Pinpoint the cell where the given text exists, returning its [x, y] midpoint coordinate. 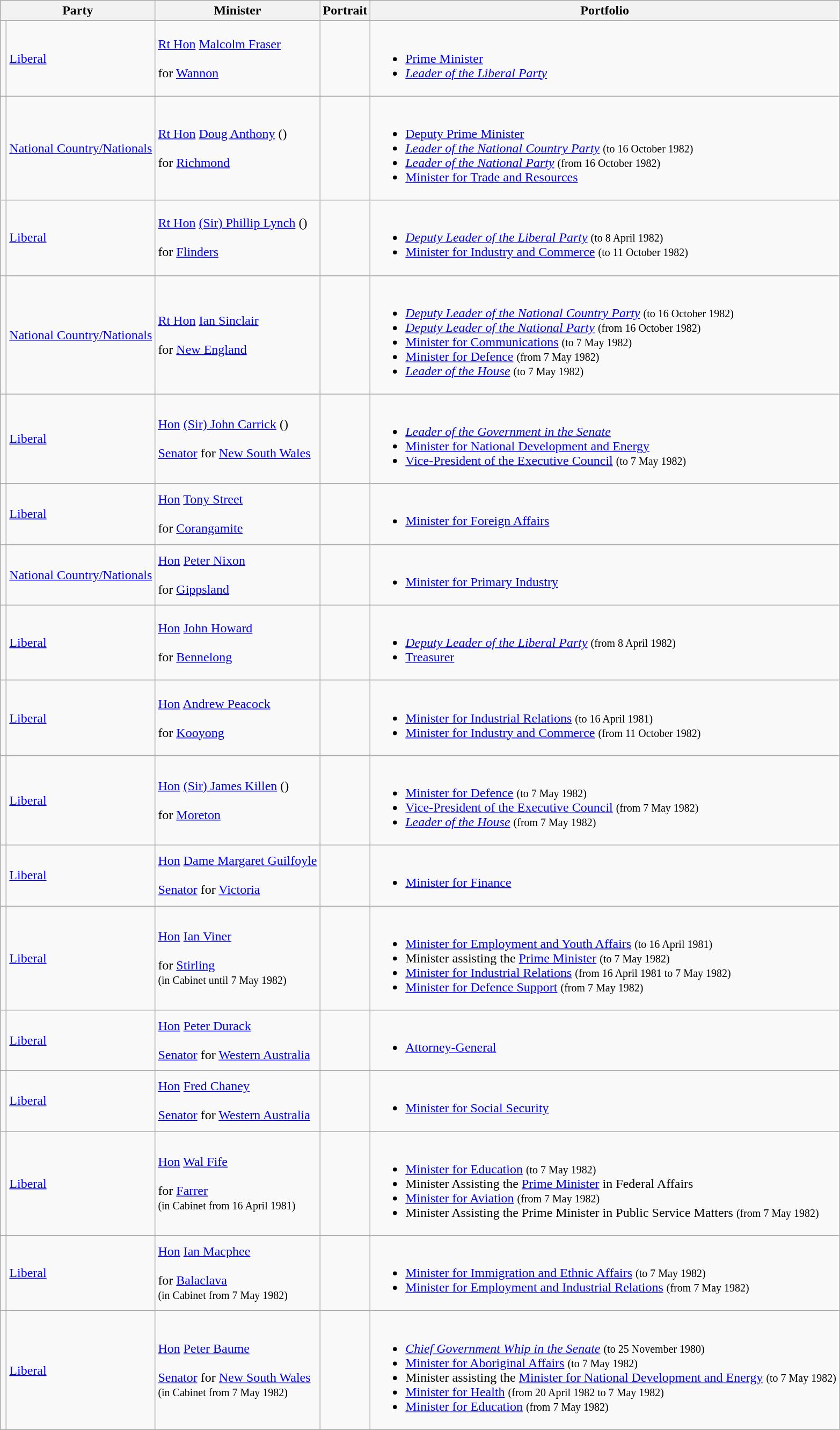
Minister for Foreign Affairs [605, 514]
Leader of the Government in the SenateMinister for National Development and EnergyVice-President of the Executive Council (to 7 May 1982) [605, 439]
Minister for Industrial Relations (to 16 April 1981)Minister for Industry and Commerce (from 11 October 1982) [605, 718]
Hon Peter Baume Senator for New South Wales (in Cabinet from 7 May 1982) [237, 1370]
Hon Peter Nixon for Gippsland [237, 574]
Hon Dame Margaret Guilfoyle Senator for Victoria [237, 875]
Minister for Defence (to 7 May 1982)Vice-President of the Executive Council (from 7 May 1982)Leader of the House (from 7 May 1982) [605, 800]
Hon Wal Fife for Farrer (in Cabinet from 16 April 1981) [237, 1184]
Party [78, 11]
Attorney-General [605, 1040]
Portfolio [605, 11]
Rt Hon Ian Sinclair for New England [237, 335]
Hon Tony Street for Corangamite [237, 514]
Minister for Primary Industry [605, 574]
Hon Ian Macphee for Balaclava (in Cabinet from 7 May 1982) [237, 1273]
Hon Fred Chaney Senator for Western Australia [237, 1101]
Hon John Howard for Bennelong [237, 643]
Minister for Social Security [605, 1101]
Hon Peter Durack Senator for Western Australia [237, 1040]
Prime MinisterLeader of the Liberal Party [605, 59]
Hon (Sir) James Killen () for Moreton [237, 800]
Minister for Finance [605, 875]
Minister for Immigration and Ethnic Affairs (to 7 May 1982)Minister for Employment and Industrial Relations (from 7 May 1982) [605, 1273]
Rt Hon Doug Anthony () for Richmond [237, 148]
Portrait [345, 11]
Hon Ian Viner for Stirling (in Cabinet until 7 May 1982) [237, 958]
Minister [237, 11]
Deputy Leader of the Liberal Party (from 8 April 1982)Treasurer [605, 643]
Rt Hon Malcolm Fraser for Wannon [237, 59]
Hon Andrew Peacock for Kooyong [237, 718]
Hon (Sir) John Carrick () Senator for New South Wales [237, 439]
Deputy Leader of the Liberal Party (to 8 April 1982)Minister for Industry and Commerce (to 11 October 1982) [605, 238]
Rt Hon (Sir) Phillip Lynch () for Flinders [237, 238]
